Output the [X, Y] coordinate of the center of the cell containing the given text.  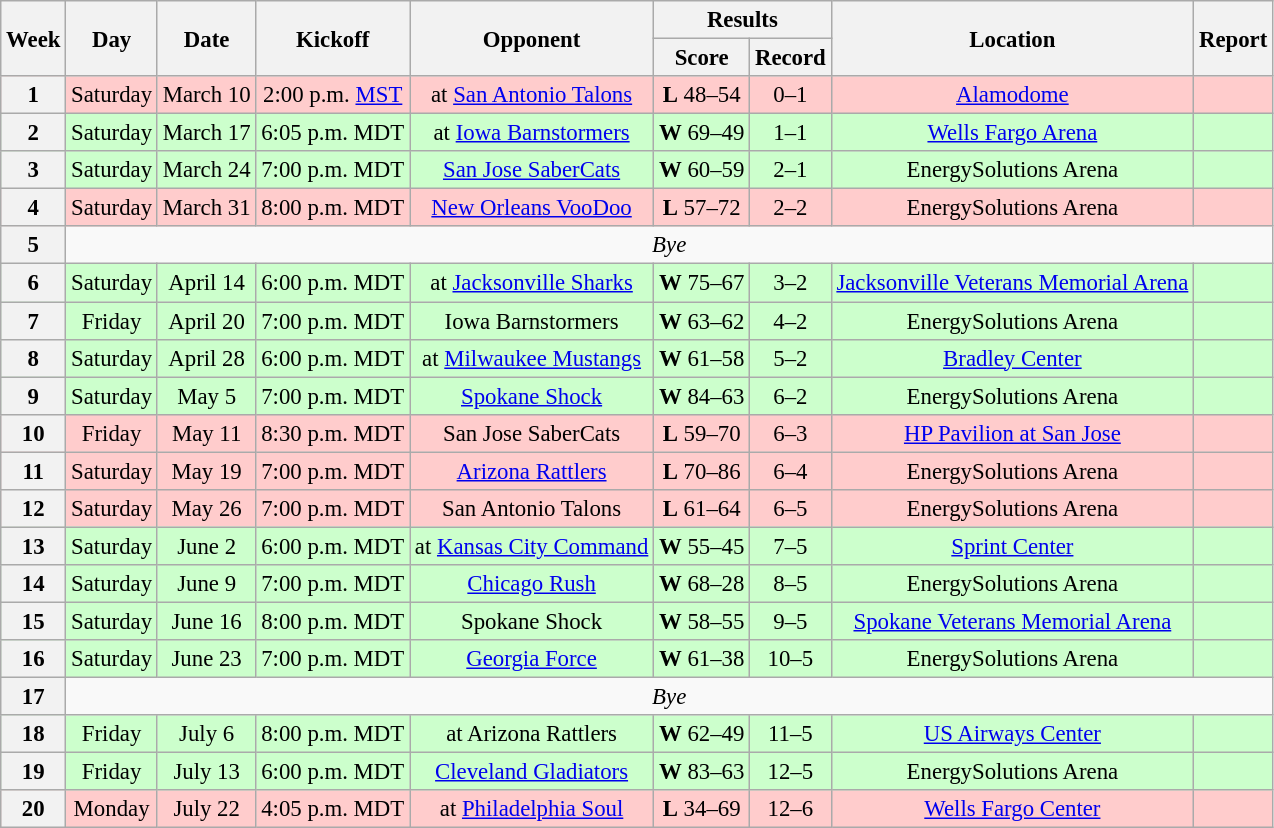
11–5 [790, 734]
Score [702, 58]
June 9 [206, 584]
1–1 [790, 133]
6:05 p.m. MDT [333, 133]
7–5 [790, 546]
W 63–62 [702, 321]
Report [1234, 38]
at Arizona Rattlers [532, 734]
March 17 [206, 133]
8 [34, 358]
17 [34, 697]
Bradley Center [1012, 358]
20 [34, 809]
Day [112, 38]
Opponent [532, 38]
W 68–28 [702, 584]
Wells Fargo Arena [1012, 133]
18 [34, 734]
W 55–45 [702, 546]
April 28 [206, 358]
at Jacksonville Sharks [532, 283]
July 13 [206, 772]
9 [34, 396]
4 [34, 208]
3–2 [790, 283]
4–2 [790, 321]
W 83–63 [702, 772]
L 48–54 [702, 95]
May 26 [206, 509]
W 60–59 [702, 170]
L 34–69 [702, 809]
8:30 p.m. MDT [333, 433]
5 [34, 245]
June 16 [206, 621]
7 [34, 321]
Date [206, 38]
March 31 [206, 208]
L 70–86 [702, 471]
San Antonio Talons [532, 509]
19 [34, 772]
Monday [112, 809]
at Iowa Barnstormers [532, 133]
Results [742, 20]
Georgia Force [532, 659]
8–5 [790, 584]
W 75–67 [702, 283]
14 [34, 584]
9–5 [790, 621]
6–2 [790, 396]
Kickoff [333, 38]
16 [34, 659]
June 23 [206, 659]
12–5 [790, 772]
L 61–64 [702, 509]
3 [34, 170]
12 [34, 509]
Arizona Rattlers [532, 471]
L 59–70 [702, 433]
at San Antonio Talons [532, 95]
W 84–63 [702, 396]
2:00 p.m. MST [333, 95]
2–2 [790, 208]
W 62–49 [702, 734]
at Philadelphia Soul [532, 809]
March 24 [206, 170]
May 19 [206, 471]
at Milwaukee Mustangs [532, 358]
W 58–55 [702, 621]
W 61–58 [702, 358]
5–2 [790, 358]
4:05 p.m. MDT [333, 809]
2 [34, 133]
April 20 [206, 321]
Location [1012, 38]
W 69–49 [702, 133]
11 [34, 471]
Alamodome [1012, 95]
Iowa Barnstormers [532, 321]
April 14 [206, 283]
Jacksonville Veterans Memorial Arena [1012, 283]
2–1 [790, 170]
10 [34, 433]
Record [790, 58]
Sprint Center [1012, 546]
Cleveland Gladiators [532, 772]
at Kansas City Command [532, 546]
12–6 [790, 809]
0–1 [790, 95]
13 [34, 546]
May 5 [206, 396]
March 10 [206, 95]
1 [34, 95]
W 61–38 [702, 659]
L 57–72 [702, 208]
Wells Fargo Center [1012, 809]
15 [34, 621]
May 11 [206, 433]
HP Pavilion at San Jose [1012, 433]
New Orleans VooDoo [532, 208]
6–3 [790, 433]
June 2 [206, 546]
July 6 [206, 734]
10–5 [790, 659]
Spokane Veterans Memorial Arena [1012, 621]
6 [34, 283]
6–4 [790, 471]
US Airways Center [1012, 734]
6–5 [790, 509]
Week [34, 38]
July 22 [206, 809]
Chicago Rush [532, 584]
